Pinpoint the cell where the given text exists, returning its (X, Y) midpoint coordinate. 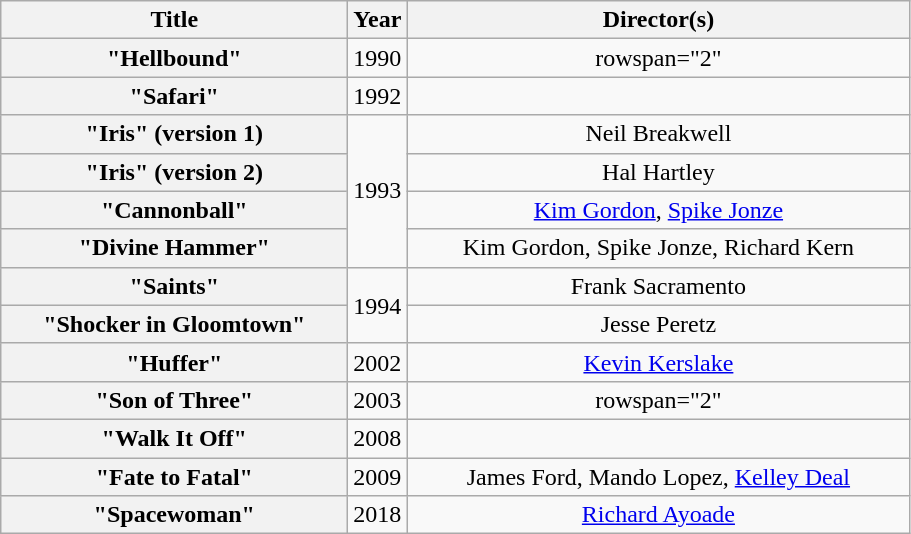
"Fate to Fatal" (174, 477)
Director(s) (658, 20)
Kevin Kerslake (658, 362)
Frank Sacramento (658, 286)
Neil Breakwell (658, 134)
"Iris" (version 2) (174, 172)
"Cannonball" (174, 210)
Kim Gordon, Spike Jonze (658, 210)
Richard Ayoade (658, 515)
2008 (378, 438)
Year (378, 20)
"Saints" (174, 286)
James Ford, Mando Lopez, Kelley Deal (658, 477)
1992 (378, 96)
Kim Gordon, Spike Jonze, Richard Kern (658, 248)
"Divine Hammer" (174, 248)
2009 (378, 477)
Jesse Peretz (658, 324)
"Huffer" (174, 362)
1990 (378, 58)
2002 (378, 362)
Hal Hartley (658, 172)
"Son of Three" (174, 400)
2018 (378, 515)
"Iris" (version 1) (174, 134)
"Safari" (174, 96)
1993 (378, 191)
Title (174, 20)
"Spacewoman" (174, 515)
2003 (378, 400)
"Hellbound" (174, 58)
1994 (378, 305)
"Shocker in Gloomtown" (174, 324)
"Walk It Off" (174, 438)
